Find where the given text appears and provide that cell's center as (x, y) coordinate. 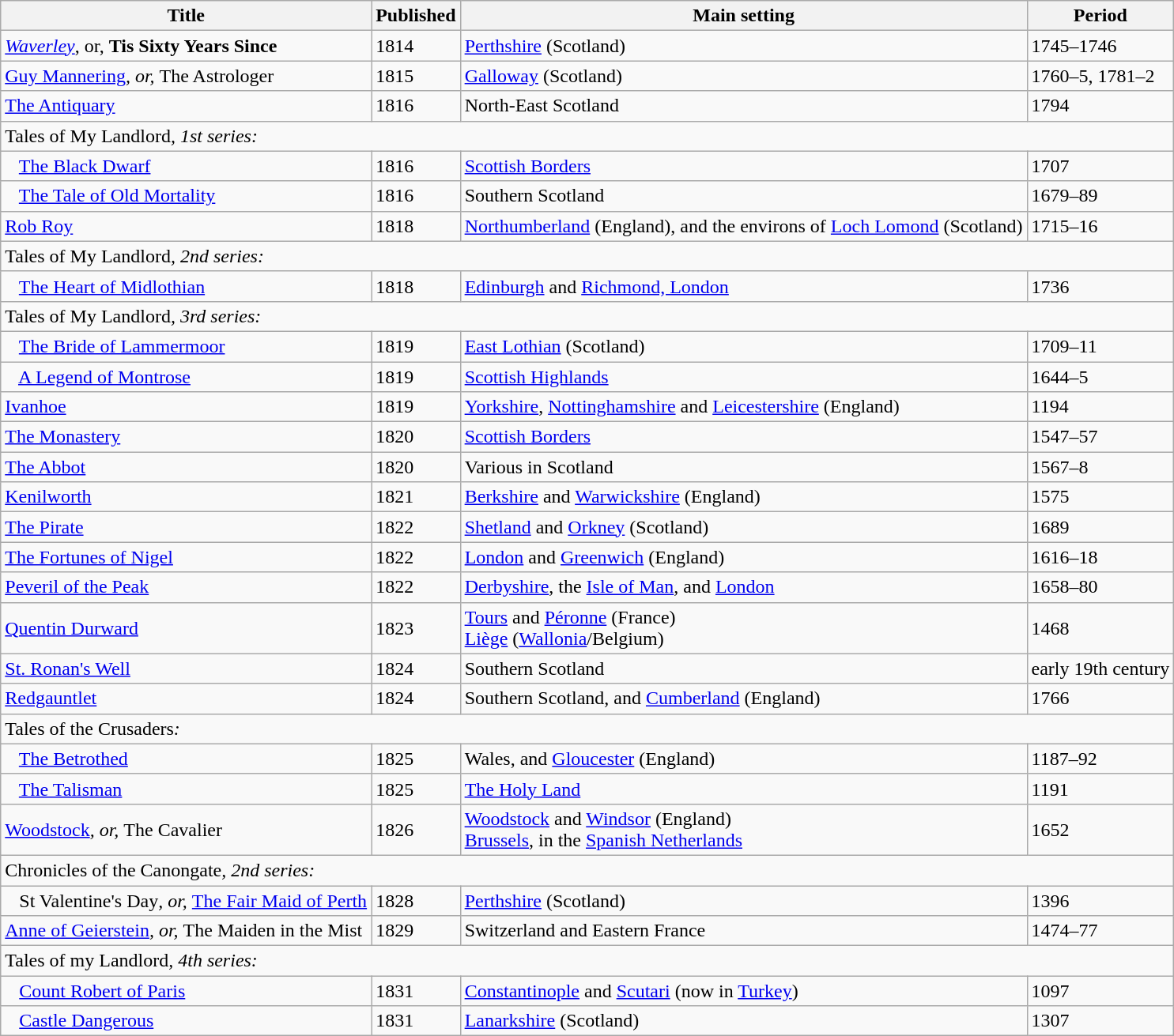
1547–57 (1100, 437)
1679–89 (1100, 196)
The Talisman (187, 789)
1715–16 (1100, 226)
East Lothian (Scotland) (743, 346)
1307 (1100, 1021)
The Holy Land (743, 789)
North-East Scotland (743, 106)
Published (416, 16)
St. Ronan's Well (187, 669)
Wales, and Gloucester (England) (743, 759)
Rob Roy (187, 226)
Derbyshire, the Isle of Man, and London (743, 587)
Southern Scotland, and Cumberland (England) (743, 699)
1736 (1100, 286)
Tales of My Landlord, 3rd series: (587, 316)
1191 (1100, 789)
The Monastery (187, 437)
Waverley, or, Tis Sixty Years Since (187, 46)
Tales of My Landlord, 1st series: (587, 136)
1575 (1100, 497)
Tales of my Landlord, 4th series: (587, 961)
1709–11 (1100, 346)
A Legend of Montrose (187, 377)
The Antiquary (187, 106)
Galloway (Scotland) (743, 76)
The Pirate (187, 527)
1097 (1100, 991)
Woodstock and Windsor (England)Brussels, in the Spanish Netherlands (743, 830)
Period (1100, 16)
Berkshire and Warwickshire (England) (743, 497)
1616–18 (1100, 557)
Scottish Highlands (743, 377)
Various in Scotland (743, 467)
1760–5, 1781–2 (1100, 76)
1689 (1100, 527)
Tales of the Crusaders: (587, 729)
1828 (416, 900)
The Fortunes of Nigel (187, 557)
1396 (1100, 900)
The Heart of Midlothian (187, 286)
Castle Dangerous (187, 1021)
Shetland and Orkney (Scotland) (743, 527)
early 19th century (1100, 669)
1766 (1100, 699)
Peveril of the Peak (187, 587)
1745–1746 (1100, 46)
1644–5 (1100, 377)
1815 (416, 76)
1794 (1100, 106)
Northumberland (England), and the environs of Loch Lomond (Scotland) (743, 226)
Ivanhoe (187, 407)
1187–92 (1100, 759)
1826 (416, 830)
1468 (1100, 627)
1823 (416, 627)
The Black Dwarf (187, 166)
Guy Mannering, or, The Astrologer (187, 76)
1821 (416, 497)
Anne of Geierstein, or, The Maiden in the Mist (187, 931)
Yorkshire, Nottinghamshire and Leicestershire (England) (743, 407)
1707 (1100, 166)
Switzerland and Eastern France (743, 931)
Woodstock, or, The Cavalier (187, 830)
Kenilworth (187, 497)
1194 (1100, 407)
Main setting (743, 16)
Count Robert of Paris (187, 991)
Chronicles of the Canongate, 2nd series: (587, 870)
The Abbot (187, 467)
Quentin Durward (187, 627)
London and Greenwich (England) (743, 557)
1567–8 (1100, 467)
Title (187, 16)
Tours and Péronne (France)Liège (Wallonia/Belgium) (743, 627)
Edinburgh and Richmond, London (743, 286)
1814 (416, 46)
1658–80 (1100, 587)
The Betrothed (187, 759)
The Bride of Lammermoor (187, 346)
St Valentine's Day, or, The Fair Maid of Perth (187, 900)
Constantinople and Scutari (now in Turkey) (743, 991)
Lanarkshire (Scotland) (743, 1021)
1652 (1100, 830)
The Tale of Old Mortality (187, 196)
Tales of My Landlord, 2nd series: (587, 256)
1829 (416, 931)
Redgauntlet (187, 699)
1474–77 (1100, 931)
